Return (x, y) of the center of cell containing provided text 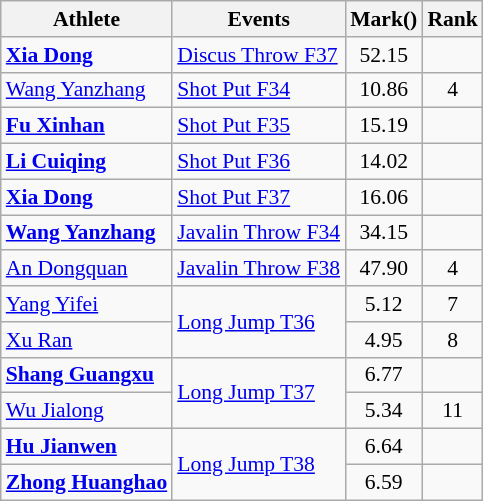
Xu Ran (87, 340)
Li Cuiqing (87, 162)
5.34 (384, 411)
Yang Yifei (87, 304)
Shang Guangxu (87, 375)
An Dongquan (87, 269)
Fu Xinhan (87, 126)
Javalin Throw F34 (258, 233)
Shot Put F36 (258, 162)
14.02 (384, 162)
6.64 (384, 447)
Wu Jialong (87, 411)
7 (452, 304)
16.06 (384, 197)
Zhong Huanghao (87, 482)
15.19 (384, 126)
5.12 (384, 304)
Long Jump T36 (258, 322)
Athlete (87, 19)
Shot Put F34 (258, 90)
Events (258, 19)
Long Jump T37 (258, 392)
Rank (452, 19)
Mark() (384, 19)
Discus Throw F37 (258, 55)
6.59 (384, 482)
10.86 (384, 90)
11 (452, 411)
Hu Jianwen (87, 447)
Javalin Throw F38 (258, 269)
34.15 (384, 233)
52.15 (384, 55)
Shot Put F35 (258, 126)
47.90 (384, 269)
Shot Put F37 (258, 197)
8 (452, 340)
6.77 (384, 375)
4.95 (384, 340)
Long Jump T38 (258, 464)
